Return [x, y] of the center of cell containing provided text 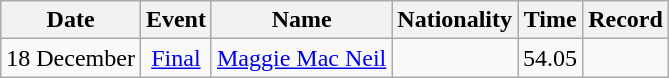
Date [71, 20]
Time [550, 20]
Nationality [455, 20]
Maggie Mac Neil [301, 58]
54.05 [550, 58]
Record [626, 20]
Event [176, 20]
Name [301, 20]
18 December [71, 58]
Final [176, 58]
